From the cell containing the given text, extract its center point as [x, y] coordinate. 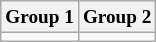
Group 2 [117, 17]
Group 1 [40, 17]
